Identify which cell holds the provided text, then report its (x, y) central coordinate. 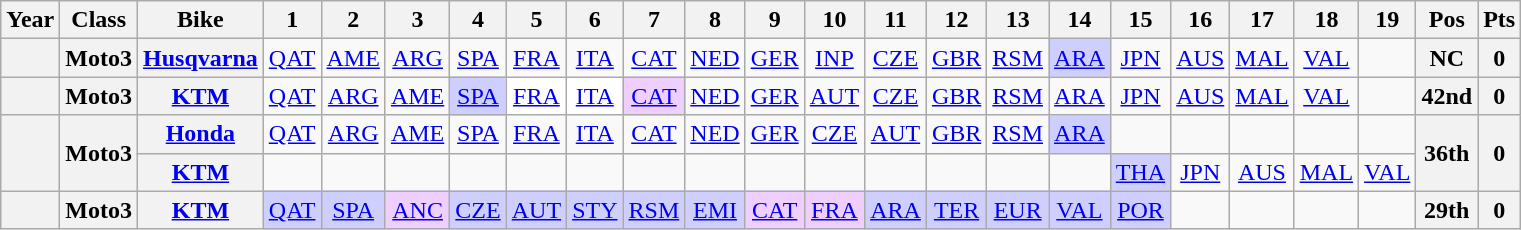
16 (1200, 20)
14 (1080, 20)
NC (1447, 58)
18 (1326, 20)
3 (417, 20)
STY (595, 210)
7 (654, 20)
36th (1447, 153)
EUR (1018, 210)
8 (715, 20)
11 (896, 20)
INP (834, 58)
5 (536, 20)
Class (99, 20)
13 (1018, 20)
12 (956, 20)
POR (1140, 210)
Pts (1500, 20)
19 (1388, 20)
EMI (715, 210)
4 (478, 20)
Husqvarna (201, 58)
17 (1262, 20)
42nd (1447, 96)
Honda (201, 134)
Bike (201, 20)
9 (774, 20)
TER (956, 210)
10 (834, 20)
6 (595, 20)
Pos (1447, 20)
2 (353, 20)
1 (292, 20)
THA (1140, 172)
15 (1140, 20)
Year (30, 20)
29th (1447, 210)
ANC (417, 210)
